Output the [X, Y] coordinate of the center of the cell containing the given text.  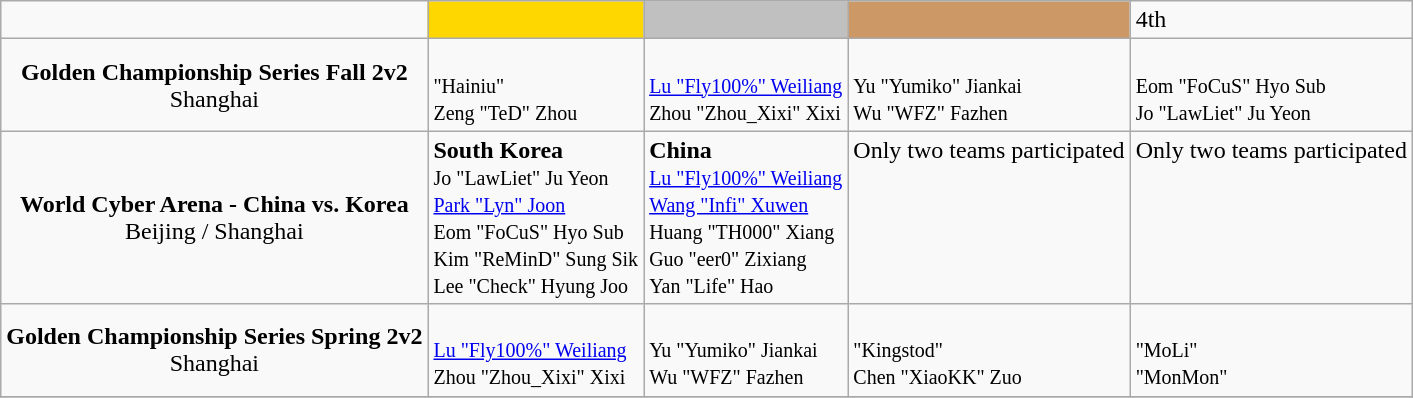
4th [1271, 20]
South Korea Jo "LawLiet" Ju Yeon Park "Lyn" Joon Eom "FoCuS" Hyo Sub Kim "ReMinD" Sung Sik Lee "Check" Hyung Joo [536, 218]
Eom "FoCuS" Hyo Sub Jo "LawLiet" Ju Yeon [1271, 85]
"Hainiu" Zeng "TeD" Zhou [536, 85]
Golden Championship Series Spring 2v2 Shanghai [214, 350]
World Cyber Arena - China vs. Korea Beijing / Shanghai [214, 218]
Golden Championship Series Fall 2v2 Shanghai [214, 85]
"Kingstod" Chen "XiaoKK" Zuo [989, 350]
China Lu "Fly100%" Weiliang Wang "Infi" Xuwen Huang "TH000" Xiang Guo "eer0" Zixiang Yan "Life" Hao [746, 218]
"MoLi" "MonMon" [1271, 350]
